Locate the cell with the specified text and output its (X, Y) center coordinate. 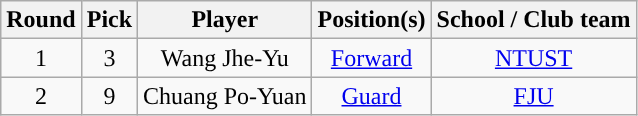
2 (41, 96)
9 (109, 96)
Player (225, 20)
1 (41, 58)
Chuang Po-Yuan (225, 96)
Position(s) (372, 20)
Pick (109, 20)
Wang Jhe-Yu (225, 58)
Forward (372, 58)
3 (109, 58)
School / Club team (534, 20)
FJU (534, 96)
NTUST (534, 58)
Round (41, 20)
Guard (372, 96)
